Pinpoint the cell where the given text exists, returning its (X, Y) midpoint coordinate. 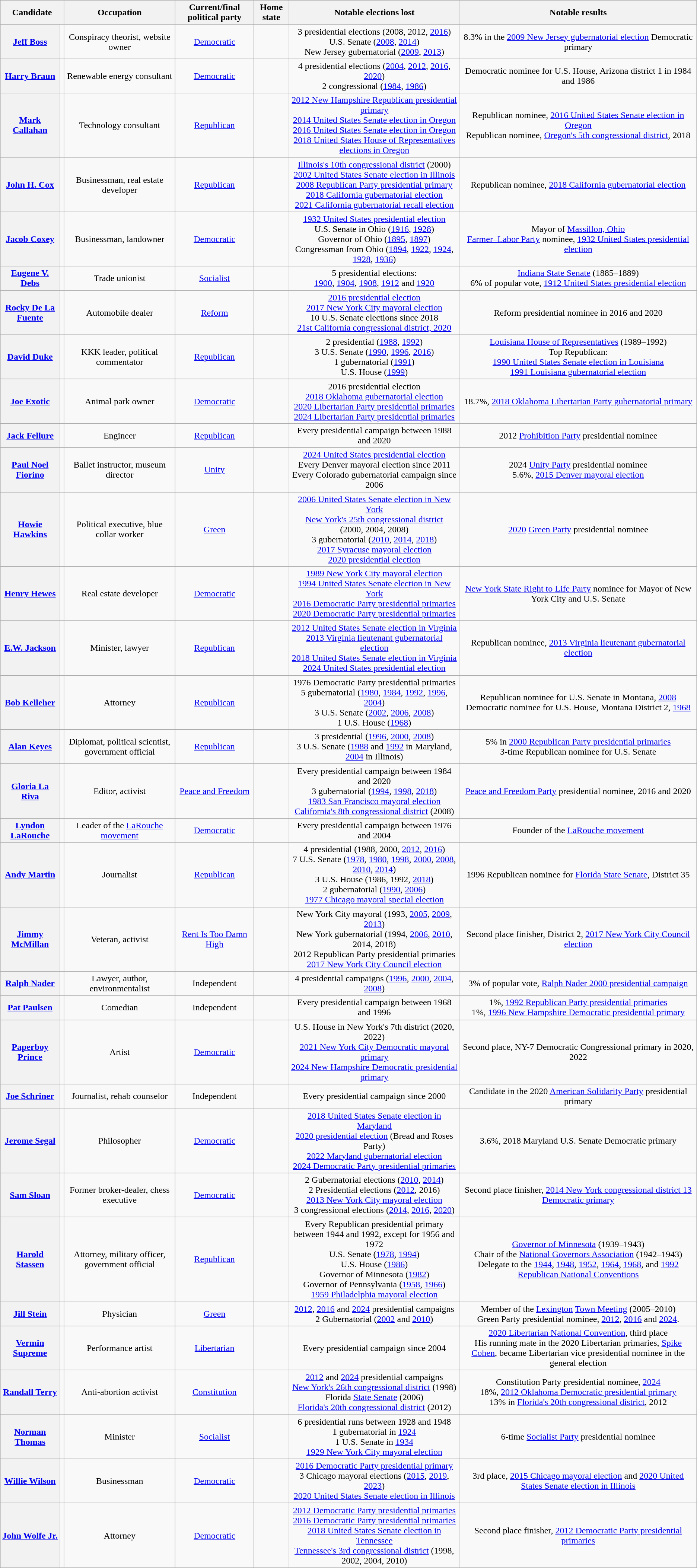
Indiana State Senate (1885–1889)6% of popular vote, 1912 United States presidential election (578, 278)
1%, 1992 Republican Party presidential primaries 1%, 1996 New Hampshire Democratic presidential primary (578, 1007)
Mayor of Massillon, OhioFarmer–Labor Party nominee, 1932 United States presidential election (578, 239)
Leader of the LaRouche movement (120, 830)
Sam Sloan (30, 1195)
Louisiana House of Representatives (1989–1992)Top Republican: 1990 United States Senate election in Louisiana 1991 Louisiana gubernatorial election (578, 357)
Reform (214, 313)
Lyndon LaRouche (30, 830)
Peace and Freedom Party presidential nominee, 2016 and 2020 (578, 791)
U.S. House in New York's 7th district (2020, 2022)2021 New York City Democratic mayoral primary2024 New Hampshire Democratic presidential primary (374, 1052)
John Wolfe Jr. (30, 1535)
4 presidential elections (2004, 2012, 2016, 2020)2 congressional (1984, 1986) (374, 76)
Republican nominee for U.S. Senate in Montana, 2008Democratic nominee for U.S. House, Montana District 2, 1968 (578, 702)
Gloria La Riva (30, 791)
Diplomat, political scientist, government official (120, 747)
Occupation (120, 13)
Jacob Coxey (30, 239)
Businessman, real estate developer (120, 185)
2024 United States presidential election Every Denver mayoral election since 2011 Every Colorado gubernatorial campaign since 2006 (374, 470)
Trade unionist (120, 278)
2024 Unity Party presidential nominee 5.6%, 2015 Denver mayoral election (578, 470)
Joe Schriner (30, 1096)
3 presidential elections (2008, 2012, 2016) U.S. Senate (2008, 2014)New Jersey gubernatorial (2009, 2013) (374, 42)
Howie Hawkins (30, 529)
Andy Martin (30, 875)
Mark Callahan (30, 125)
Unity (214, 470)
Home state (271, 13)
2 presidential (1988, 1992) 3 U.S. Senate (1990, 1996, 2016) 1 gubernatorial (1991) U.S. House (1999) (374, 357)
Veteran, activist (120, 939)
Second place finisher, District 2, 2017 New York City Council election (578, 939)
Member of the Lexington Town Meeting (2005–2010)Green Party presidential nominee, 2012, 2016 and 2024. (578, 1313)
Eugene V. Debs (30, 278)
2012, 2016 and 2024 presidential campaigns2 Gubernatorial (2002 and 2010) (374, 1313)
Notable elections lost (374, 13)
2016 presidential election 2017 New York City mayoral election 10 U.S. Senate elections since 201821st California congressional district, 2020 (374, 313)
Automobile dealer (120, 313)
Willie Wilson (30, 1481)
2020 Green Party presidential nominee (578, 529)
Comedian (120, 1007)
Anti-abortion activist (120, 1392)
Former broker-dealer, chess executive (120, 1195)
18.7%, 2018 Oklahoma Libertarian Party gubernatorial primary (578, 401)
Jill Stein (30, 1313)
1996 Republican nominee for Florida State Senate, District 35 (578, 875)
Candidate in the 2020 American Solidarity Party presidential primary (578, 1096)
Candidate (32, 13)
Second place finisher, 2014 New York congressional district 13 Democratic primary (578, 1195)
2016 Democratic Party presidential primary3 Chicago mayoral elections (2015, 2019, 2023)2020 United States Senate election in Illinois (374, 1481)
6 presidential runs between 1928 and 19481 gubernatorial in 19241 U.S. Senate in 19341929 New York City mayoral election (374, 1437)
Renewable energy consultant (120, 76)
Attorney, military officer, government official (120, 1259)
Alan Keyes (30, 747)
1976 Democratic Party presidential primaries5 gubernatorial (1980, 1984, 1992, 1996, 2004)3 U.S. Senate (2002, 2006, 2008)1 U.S. House (1968) (374, 702)
3rd place, 2015 Chicago mayoral election and 2020 United States Senate election in Illinois (578, 1481)
Henry Hewes (30, 594)
Randall Terry (30, 1392)
Paperboy Prince (30, 1052)
Jack Fellure (30, 436)
Businessman, landowner (120, 239)
Republican nominee, 2013 Virginia lieutenant gubernatorial election (578, 648)
Minister (120, 1437)
Constitution Party presidential nominee, 2024 18%, 2012 Oklahoma Democratic presidential primary 13% in Florida's 20th congressional district, 2012 (578, 1392)
Vermin Supreme (30, 1348)
Harry Braun (30, 76)
Paul Noel Fiorino (30, 470)
Bob Kelleher (30, 702)
Physician (120, 1313)
Jimmy McMillan (30, 939)
Performance artist (120, 1348)
Ballet instructor, museum director (120, 470)
Libertarian (214, 1348)
Every presidential campaign between 1988 and 2020 (374, 436)
Reform presidential nominee in 2016 and 2020 (578, 313)
Philosopher (120, 1141)
Every presidential campaign since 2004 (374, 1348)
Editor, activist (120, 791)
Pat Paulsen (30, 1007)
5% in 2000 Republican Party presidential primaries 3-time Republican nominee for U.S. Senate (578, 747)
Notable results (578, 13)
Jerome Segal (30, 1141)
Conspiracy theorist, website owner (120, 42)
Second place, NY-7 Democratic Congressional primary in 2020, 2022 (578, 1052)
4 presidential campaigns (1996, 2000, 2004, 2008) (374, 984)
Every presidential campaign between 1968 and 1996 (374, 1007)
Current/final political party (214, 13)
Journalist (120, 875)
Joe Exotic (30, 401)
Rocky De La Fuente (30, 313)
Businessman (120, 1481)
2012 Prohibition Party presidential nominee (578, 436)
Democratic nominee for U.S. House, Arizona district 1 in 1984 and 1986 (578, 76)
Technology consultant (120, 125)
Animal park owner (120, 401)
Artist (120, 1052)
Constitution (214, 1392)
3% of popular vote, Ralph Nader 2000 presidential campaign (578, 984)
Lawyer, author, environmentalist (120, 984)
Harold Stassen (30, 1259)
Peace and Freedom (214, 791)
Second place finisher, 2012 Democratic Party presidential primaries (578, 1535)
3 presidential (1996, 2000, 2008) 3 U.S. Senate (1988 and 1992 in Maryland, 2004 in Illinois) (374, 747)
Every presidential campaign since 2000 (374, 1096)
Jeff Boss (30, 42)
Norman Thomas (30, 1437)
3.6%, 2018 Maryland U.S. Senate Democratic primary (578, 1141)
Minister, lawyer (120, 648)
6-time Socialist Party presidential nominee (578, 1437)
5 presidential elections:1900, 1904, 1908, 1912 and 1920 (374, 278)
Rent Is Too Damn High (214, 939)
Real estate developer (120, 594)
Republican nominee, 2016 United States Senate election in OregonRepublican nominee, Oregon's 5th congressional district, 2018 (578, 125)
Engineer (120, 436)
Republican nominee, 2018 California gubernatorial election (578, 185)
David Duke (30, 357)
Political executive, blue collar worker (120, 529)
Every presidential campaign between 1976 and 2004 (374, 830)
KKK leader, political commentator (120, 357)
E.W. Jackson (30, 648)
John H. Cox (30, 185)
Ralph Nader (30, 984)
Founder of the LaRouche movement (578, 830)
8.3% in the 2009 New Jersey gubernatorial election Democratic primary (578, 42)
New York State Right to Life Party nominee for Mayor of New York City and U.S. Senate (578, 594)
Journalist, rehab counselor (120, 1096)
